Detect which cell encompasses the target text, then output its [x, y] center coordinate. 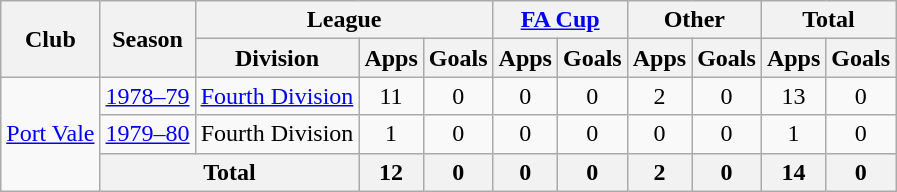
Other [694, 20]
12 [391, 172]
Division [277, 58]
14 [793, 172]
1979–80 [148, 134]
Season [148, 39]
Port Vale [50, 134]
FA Cup [560, 20]
League [344, 20]
11 [391, 96]
13 [793, 96]
1978–79 [148, 96]
Club [50, 39]
